Return [x, y] of the center of cell containing provided text 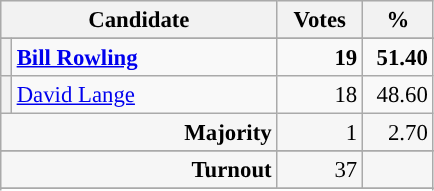
Majority [139, 133]
1 [320, 133]
37 [320, 170]
Turnout [139, 170]
19 [320, 58]
David Lange [144, 95]
2.70 [398, 133]
18 [320, 95]
Bill Rowling [144, 58]
Votes [320, 20]
% [398, 20]
48.60 [398, 95]
51.40 [398, 58]
Candidate [139, 20]
